Scan for the cell matching the given text and deliver its [x, y] coordinate at center. 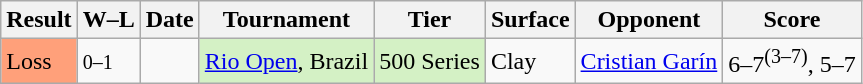
W–L [108, 20]
Opponent [649, 20]
Tier [430, 20]
Rio Open, Brazil [286, 62]
0–1 [108, 62]
Date [170, 20]
Cristian Garín [649, 62]
Score [792, 20]
500 Series [430, 62]
Result [39, 20]
Loss [39, 62]
Tournament [286, 20]
Clay [530, 62]
Surface [530, 20]
6–7(3–7), 5–7 [792, 62]
